From the cell containing the given text, extract its center point as [X, Y] coordinate. 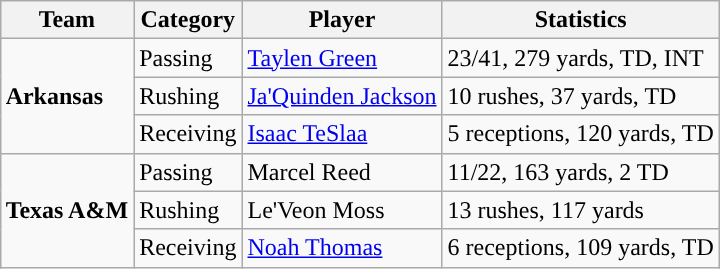
Le'Veon Moss [342, 210]
Texas A&M [67, 210]
6 receptions, 109 yards, TD [580, 248]
Team [67, 20]
Category [188, 20]
Noah Thomas [342, 248]
Marcel Reed [342, 172]
Player [342, 20]
23/41, 279 yards, TD, INT [580, 58]
13 rushes, 117 yards [580, 210]
Arkansas [67, 96]
5 receptions, 120 yards, TD [580, 134]
Taylen Green [342, 58]
11/22, 163 yards, 2 TD [580, 172]
10 rushes, 37 yards, TD [580, 96]
Ja'Quinden Jackson [342, 96]
Statistics [580, 20]
Isaac TeSlaa [342, 134]
